Return [X, Y] of the center of cell containing provided text 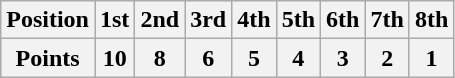
7th [387, 20]
5 [254, 58]
8 [160, 58]
1 [431, 58]
4 [298, 58]
10 [114, 58]
3 [343, 58]
8th [431, 20]
3rd [208, 20]
5th [298, 20]
1st [114, 20]
2 [387, 58]
6 [208, 58]
Points [48, 58]
4th [254, 20]
Position [48, 20]
6th [343, 20]
2nd [160, 20]
